Provide the (x, y) coordinate of the cell's center where the given text is located.  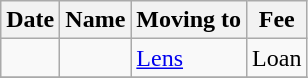
Fee (277, 20)
Loan (277, 58)
Lens (189, 58)
Name (96, 20)
Moving to (189, 20)
Date (30, 20)
